Provide the (x, y) coordinate of the cell's center where the given text is located.  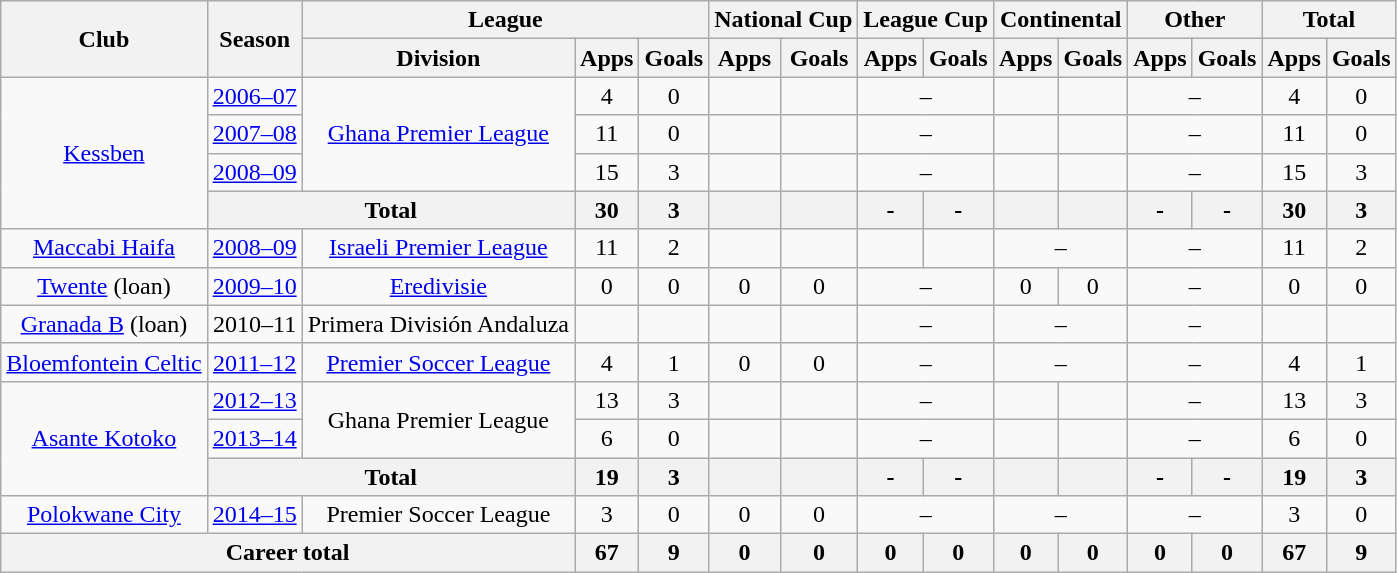
2013–14 (254, 438)
League (506, 20)
Granada B (loan) (104, 324)
Eredivisie (438, 286)
2014–15 (254, 515)
2007–08 (254, 134)
2009–10 (254, 286)
2006–07 (254, 96)
Club (104, 39)
Kessben (104, 153)
Asante Kotoko (104, 438)
2012–13 (254, 400)
Maccabi Haifa (104, 248)
Career total (288, 553)
Twente (loan) (104, 286)
League Cup (926, 20)
National Cup (784, 20)
Division (438, 58)
Israeli Premier League (438, 248)
Polokwane City (104, 515)
Primera División Andaluza (438, 324)
2011–12 (254, 362)
Other (1195, 20)
Bloemfontein Celtic (104, 362)
Continental (1061, 20)
2010–11 (254, 324)
Season (254, 39)
